Return (x, y) of the center of cell containing provided text 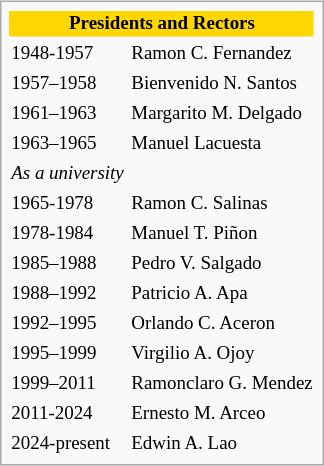
1963–1965 (68, 144)
Manuel T. Piñon (222, 234)
1992–1995 (68, 324)
1961–1963 (68, 114)
2011-2024 (68, 414)
Patricio A. Apa (222, 294)
1985–1988 (68, 264)
1999–2011 (68, 384)
2024-present (68, 444)
1957–1958 (68, 84)
1995–1999 (68, 354)
Orlando C. Aceron (222, 324)
Ramon C. Fernandez (222, 54)
Margarito M. Delgado (222, 114)
1948-1957 (68, 54)
Presidents and Rectors (162, 24)
Manuel Lacuesta (222, 144)
Pedro V. Salgado (222, 264)
1988–1992 (68, 294)
1978-1984 (68, 234)
Ramonclaro G. Mendez (222, 384)
1965-1978 (68, 204)
As a university (68, 174)
Virgilio A. Ojoy (222, 354)
Bienvenido N. Santos (222, 84)
Ernesto M. Arceo (222, 414)
Edwin A. Lao (222, 444)
Ramon C. Salinas (222, 204)
